For the text-containing cell, return its midpoint in (X, Y) coordinate format. 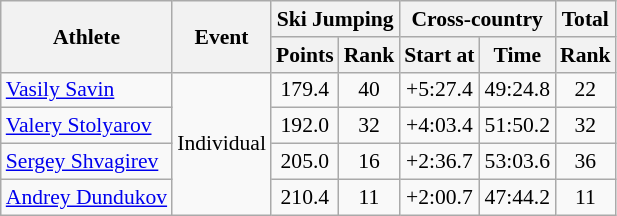
47:44.2 (518, 197)
Points (305, 55)
Athlete (86, 36)
210.4 (305, 197)
+5:27.4 (439, 90)
Cross-country (477, 19)
+4:03.4 (439, 126)
192.0 (305, 126)
Time (518, 55)
40 (370, 90)
+2:00.7 (439, 197)
205.0 (305, 162)
51:50.2 (518, 126)
Andrey Dundukov (86, 197)
179.4 (305, 90)
22 (586, 90)
Vasily Savin (86, 90)
Ski Jumping (335, 19)
Total (586, 19)
Individual (222, 143)
53:03.6 (518, 162)
49:24.8 (518, 90)
+2:36.7 (439, 162)
16 (370, 162)
Valery Stolyarov (86, 126)
Event (222, 36)
Sergey Shvagirev (86, 162)
Start at (439, 55)
36 (586, 162)
